Capture the cell that displays the provided text and extract its [X, Y] central coordinate. 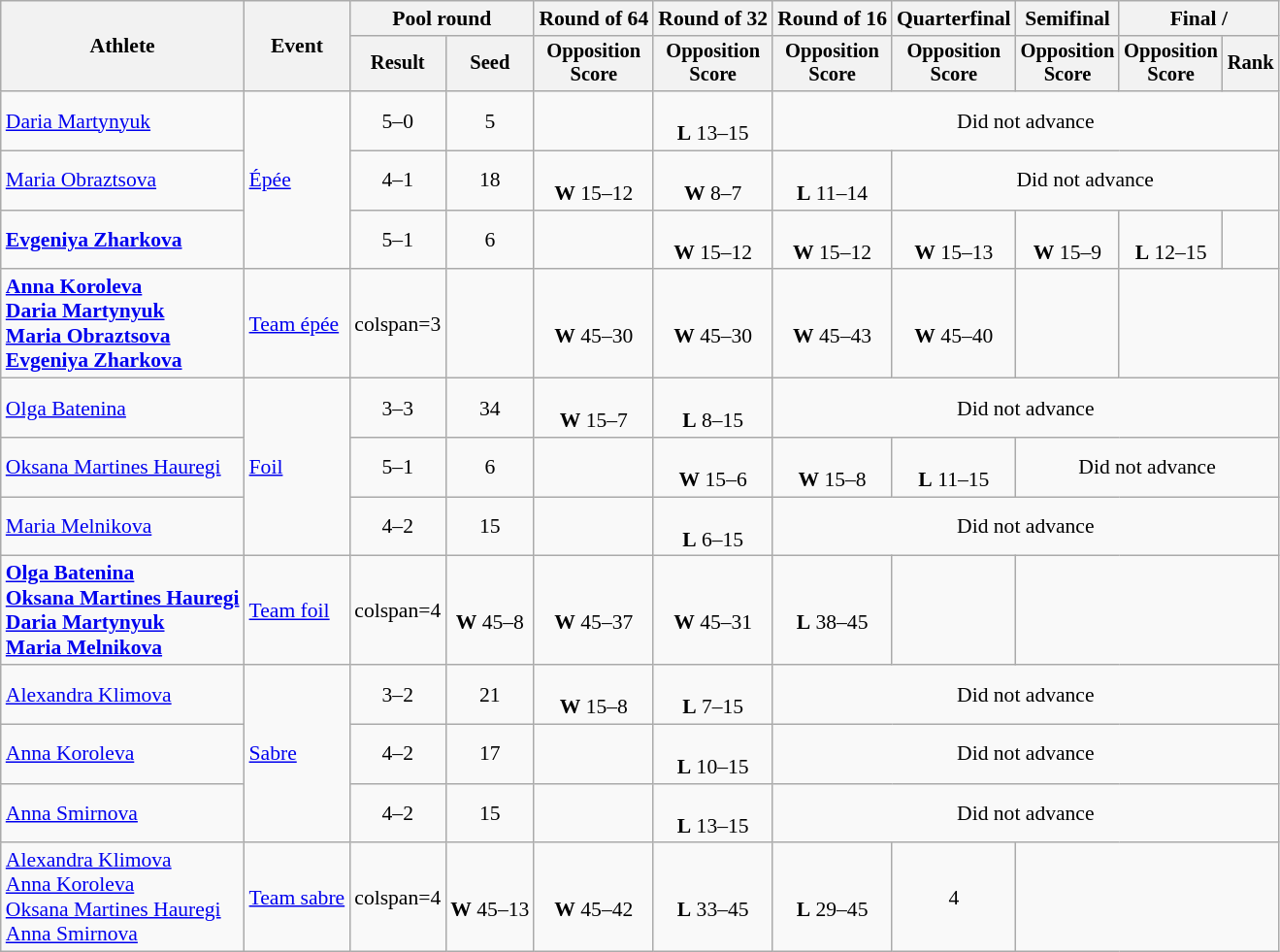
colspan=3 [398, 324]
3–3 [398, 408]
Seed [489, 64]
Result [398, 64]
Team sabre [297, 898]
Round of 64 [594, 18]
L 12–15 [1170, 241]
W 15–7 [594, 408]
5–0 [398, 120]
Sabre [297, 753]
4–1 [398, 181]
Event [297, 47]
L 38–45 [833, 610]
Oksana Martines Hauregi [122, 468]
W 15–13 [954, 241]
W 45–42 [594, 898]
Final / [1198, 18]
L 29–45 [833, 898]
Anna Koroleva [122, 755]
Rank [1251, 64]
W 15–6 [712, 468]
L 11–14 [833, 181]
Olga BateninaOksana Martines HauregiDaria MartynyukMaria Melnikova [122, 610]
L 8–15 [712, 408]
W 45–8 [489, 610]
Anna Smirnova [122, 813]
L 33–45 [712, 898]
Round of 16 [833, 18]
17 [489, 755]
W 45–13 [489, 898]
4 [954, 898]
34 [489, 408]
L 6–15 [712, 526]
L 11–15 [954, 468]
Maria Obraztsova [122, 181]
Daria Martynyuk [122, 120]
W 15–9 [1067, 241]
W 45–37 [594, 610]
Alexandra KlimovaAnna KorolevaOksana Martines HauregiAnna Smirnova [122, 898]
W 8–7 [712, 181]
3–2 [398, 695]
Anna KorolevaDaria MartynyukMaria ObraztsovaEvgeniya Zharkova [122, 324]
Foil [297, 468]
Olga Batenina [122, 408]
W 45–31 [712, 610]
Team foil [297, 610]
Quarterfinal [954, 18]
18 [489, 181]
5 [489, 120]
21 [489, 695]
Épée [297, 181]
Alexandra Klimova [122, 695]
L 10–15 [712, 755]
Semifinal [1067, 18]
L 7–15 [712, 695]
Pool round [442, 18]
Evgeniya Zharkova [122, 241]
W 45–43 [833, 324]
Round of 32 [712, 18]
Maria Melnikova [122, 526]
W 45–40 [954, 324]
Team épée [297, 324]
Athlete [122, 47]
